Pinpoint the cell where the given text exists, returning its (x, y) midpoint coordinate. 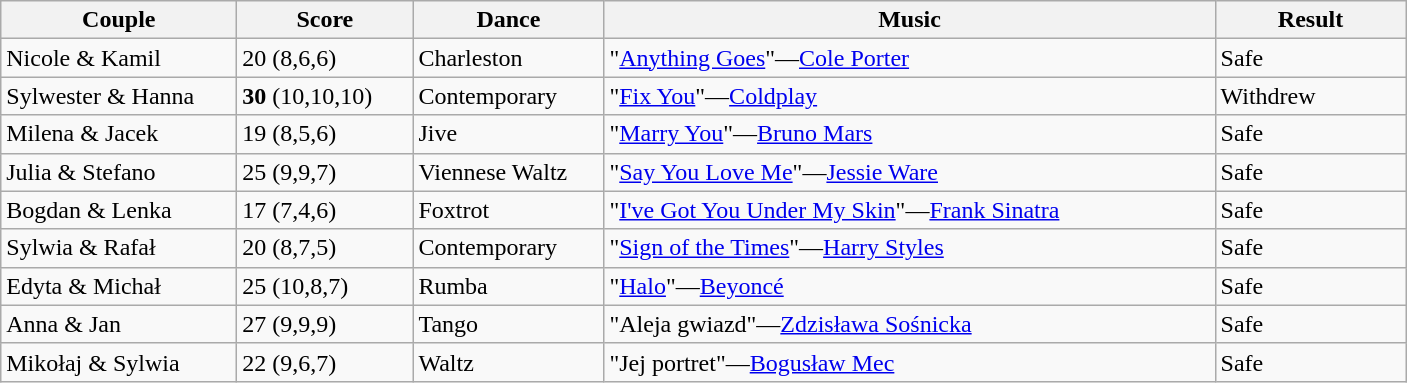
Nicole & Kamil (119, 58)
22 (9,6,7) (325, 362)
Anna & Jan (119, 324)
Viennese Waltz (508, 172)
Charleston (508, 58)
"Say You Love Me"—Jessie Ware (910, 172)
Milena & Jacek (119, 134)
20 (8,7,5) (325, 248)
"Marry You"—Bruno Mars (910, 134)
"Sign of the Times"—Harry Styles (910, 248)
"I've Got You Under My Skin"—Frank Sinatra (910, 210)
Waltz (508, 362)
Withdrew (1310, 96)
Rumba (508, 286)
Mikołaj & Sylwia (119, 362)
Result (1310, 20)
Sylwia & Rafał (119, 248)
25 (10,8,7) (325, 286)
Julia & Stefano (119, 172)
17 (7,4,6) (325, 210)
"Halo"—Beyoncé (910, 286)
"Aleja gwiazd"—Zdzisława Sośnicka (910, 324)
30 (10,10,10) (325, 96)
20 (8,6,6) (325, 58)
"Fix You"—Coldplay (910, 96)
Sylwester & Hanna (119, 96)
"Anything Goes"—Cole Porter (910, 58)
25 (9,9,7) (325, 172)
Tango (508, 324)
Edyta & Michał (119, 286)
Jive (508, 134)
Score (325, 20)
Music (910, 20)
Bogdan & Lenka (119, 210)
"Jej portret"—Bogusław Mec (910, 362)
19 (8,5,6) (325, 134)
Foxtrot (508, 210)
27 (9,9,9) (325, 324)
Couple (119, 20)
Dance (508, 20)
